Search for the cell housing the specified text and yield its [x, y] center coordinate. 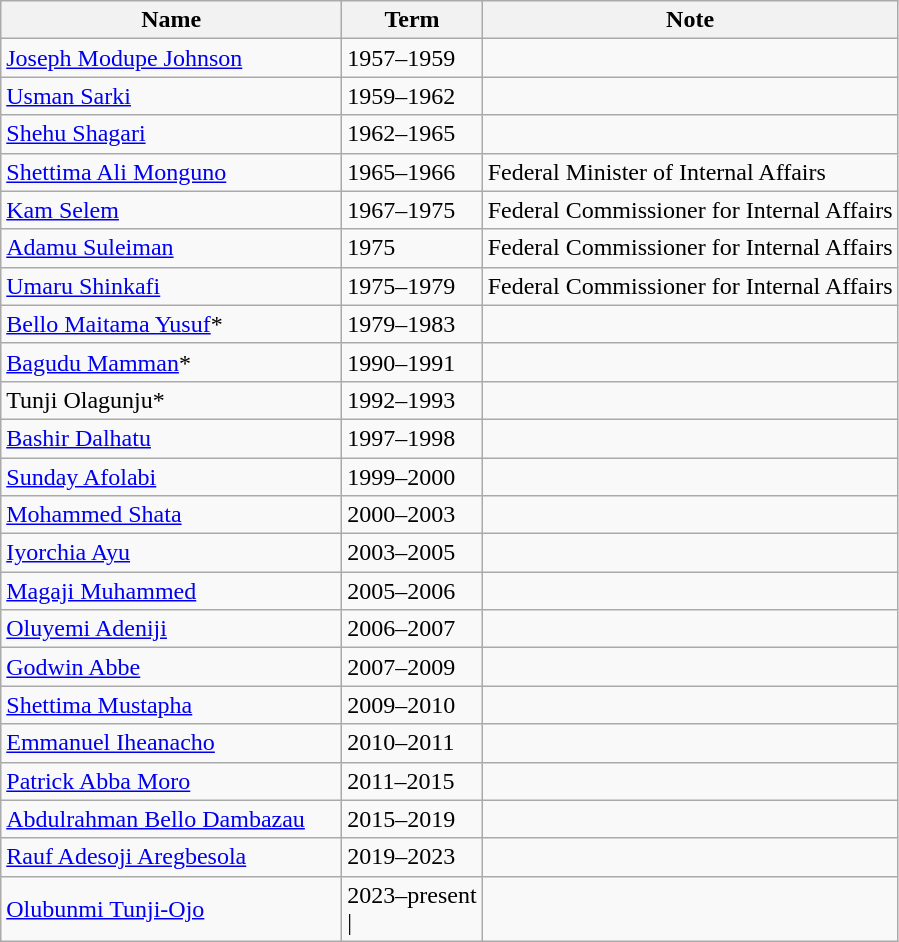
Magaji Muhammed [172, 591]
1997–1998 [412, 438]
1957–1959 [412, 58]
2005–2006 [412, 591]
Patrick Abba Moro [172, 781]
2010–2011 [412, 743]
1990–1991 [412, 362]
Name [172, 20]
Tunji Olagunju* [172, 400]
Olubunmi Tunji-Ojo [172, 908]
1975–1979 [412, 286]
Shettima Mustapha [172, 705]
1967–1975 [412, 210]
Godwin Abbe [172, 667]
Adamu Suleiman [172, 248]
Rauf Adesoji Aregbesola [172, 857]
Federal Minister of Internal Affairs [690, 172]
Note [690, 20]
2006–2007 [412, 629]
Joseph Modupe Johnson [172, 58]
2019–2023 [412, 857]
1965–1966 [412, 172]
1999–2000 [412, 477]
Usman Sarki [172, 96]
Umaru Shinkafi [172, 286]
1962–1965 [412, 134]
Iyorchia Ayu [172, 553]
2011–2015 [412, 781]
Shehu Shagari [172, 134]
Abdulrahman Bello Dambazau [172, 819]
Bashir Dalhatu [172, 438]
Emmanuel Iheanacho [172, 743]
2015–2019 [412, 819]
2023–present| [412, 908]
Kam Selem [172, 210]
1975 [412, 248]
Mohammed Shata [172, 515]
Bagudu Mamman* [172, 362]
2000–2003 [412, 515]
1992–1993 [412, 400]
1979–1983 [412, 324]
Term [412, 20]
Bello Maitama Yusuf* [172, 324]
Oluyemi Adeniji [172, 629]
1959–1962 [412, 96]
2003–2005 [412, 553]
Shettima Ali Monguno [172, 172]
2009–2010 [412, 705]
2007–2009 [412, 667]
Sunday Afolabi [172, 477]
